Find where the given text appears and provide that cell's center as [x, y] coordinate. 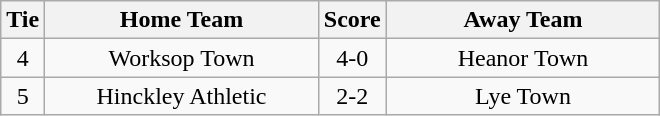
Lye Town [523, 96]
Hinckley Athletic [182, 96]
Heanor Town [523, 58]
Home Team [182, 20]
Worksop Town [182, 58]
Tie [23, 20]
4-0 [352, 58]
2-2 [352, 96]
5 [23, 96]
Away Team [523, 20]
4 [23, 58]
Score [352, 20]
